Locate the cell with the specified text and output its [x, y] center coordinate. 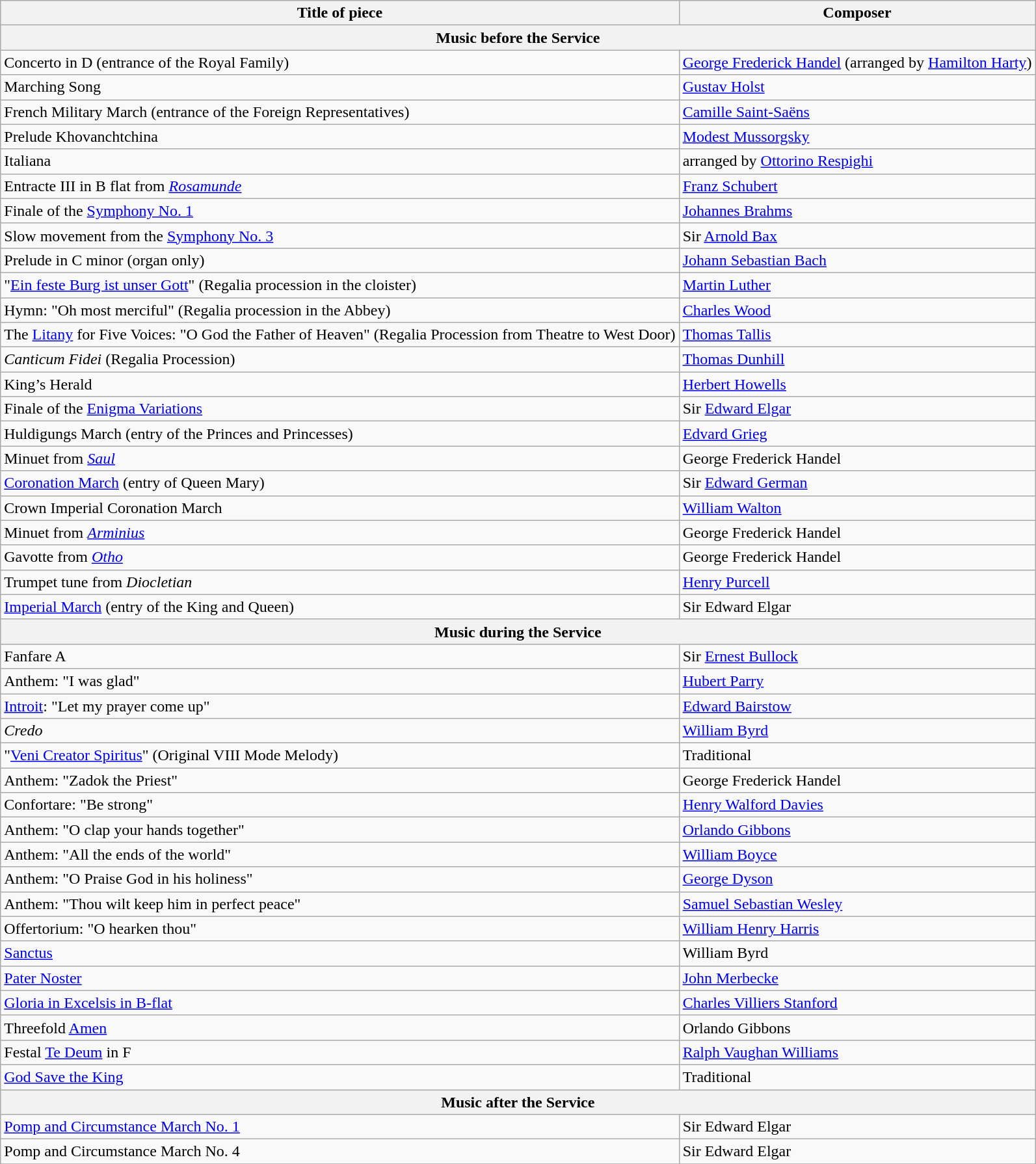
Charles Wood [857, 310]
Canticum Fidei (Regalia Procession) [339, 360]
Pater Noster [339, 978]
Marching Song [339, 87]
Music before the Service [518, 38]
Hubert Parry [857, 681]
Anthem: "I was glad" [339, 681]
Italiana [339, 161]
Trumpet tune from Diocletian [339, 582]
Edward Bairstow [857, 706]
Henry Purcell [857, 582]
Sir Arnold Bax [857, 235]
Sanctus [339, 953]
Herbert Howells [857, 384]
Imperial March (entry of the King and Queen) [339, 607]
Modest Mussorgsky [857, 137]
Fanfare A [339, 656]
French Military March (entrance of the Foreign Representatives) [339, 112]
Thomas Tallis [857, 335]
Confortare: "Be strong" [339, 805]
Prelude Khovanchtchina [339, 137]
Anthem: "Zadok the Priest" [339, 780]
Franz Schubert [857, 186]
Concerto in D (entrance of the Royal Family) [339, 62]
William Boyce [857, 854]
Sir Ernest Bullock [857, 656]
Samuel Sebastian Wesley [857, 904]
Introit: "Let my prayer come up" [339, 706]
George Frederick Handel (arranged by Hamilton Harty) [857, 62]
William Walton [857, 508]
The Litany for Five Voices: "O God the Father of Heaven" (Regalia Procession from Theatre to West Door) [339, 335]
Minuet from Saul [339, 458]
Sir Edward German [857, 483]
"Veni Creator Spiritus" (Original VIII Mode Melody) [339, 756]
Crown Imperial Coronation March [339, 508]
Anthem: "O clap your hands together" [339, 830]
Hymn: "Oh most merciful" (Regalia procession in the Abbey) [339, 310]
Offertorium: "O hearken thou" [339, 929]
Johann Sebastian Bach [857, 260]
Johannes Brahms [857, 211]
Thomas Dunhill [857, 360]
Music after the Service [518, 1102]
Finale of the Symphony No. 1 [339, 211]
Anthem: "Thou wilt keep him in perfect peace" [339, 904]
Threefold Amen [339, 1027]
Credo [339, 731]
Finale of the Enigma Variations [339, 409]
God Save the King [339, 1077]
Ralph Vaughan Williams [857, 1052]
Pomp and Circumstance March No. 1 [339, 1127]
Charles Villiers Stanford [857, 1003]
arranged by Ottorino Respighi [857, 161]
John Merbecke [857, 978]
Gloria in Excelsis in B-flat [339, 1003]
Henry Walford Davies [857, 805]
Camille Saint-Saëns [857, 112]
Slow movement from the Symphony No. 3 [339, 235]
Festal Te Deum in F [339, 1052]
Anthem: "All the ends of the world" [339, 854]
Martin Luther [857, 285]
Huldigungs March (entry of the Princes and Princesses) [339, 434]
Prelude in C minor (organ only) [339, 260]
Title of piece [339, 13]
Gustav Holst [857, 87]
Gavotte from Otho [339, 557]
William Henry Harris [857, 929]
Edvard Grieg [857, 434]
"Ein feste Burg ist unser Gott" (Regalia procession in the cloister) [339, 285]
Composer [857, 13]
Pomp and Circumstance March No. 4 [339, 1152]
Music during the Service [518, 631]
Minuet from Arminius [339, 533]
Entracte III in B flat from Rosamunde [339, 186]
King’s Herald [339, 384]
Anthem: "O Praise God in his holiness" [339, 879]
Coronation March (entry of Queen Mary) [339, 483]
George Dyson [857, 879]
